For the text-containing cell, return its midpoint in (X, Y) coordinate format. 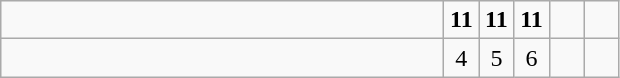
5 (496, 58)
6 (532, 58)
4 (462, 58)
